Capture the cell that displays the provided text and extract its [x, y] central coordinate. 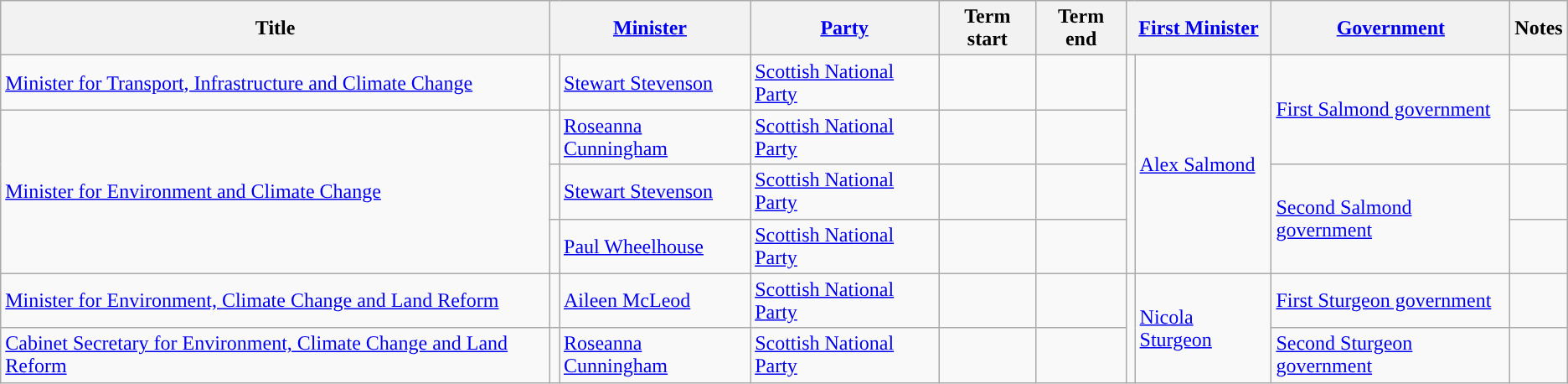
Term end [1081, 29]
Party [844, 29]
Government [1390, 29]
Nicola Sturgeon [1203, 328]
Minister for Environment and Climate Change [276, 191]
Cabinet Secretary for Environment, Climate Change and Land Reform [276, 355]
Paul Wheelhouse [655, 246]
Term start [987, 29]
Second Sturgeon government [1390, 355]
Notes [1539, 29]
First Salmond government [1390, 110]
Alex Salmond [1203, 164]
First Minister [1199, 29]
Title [276, 29]
Minister for Transport, Infrastructure and Climate Change [276, 82]
First Sturgeon government [1390, 300]
Minister for Environment, Climate Change and Land Reform [276, 300]
Minister [650, 29]
Second Salmond government [1390, 219]
Aileen McLeod [655, 300]
